Detect which cell encompasses the target text, then output its (x, y) center coordinate. 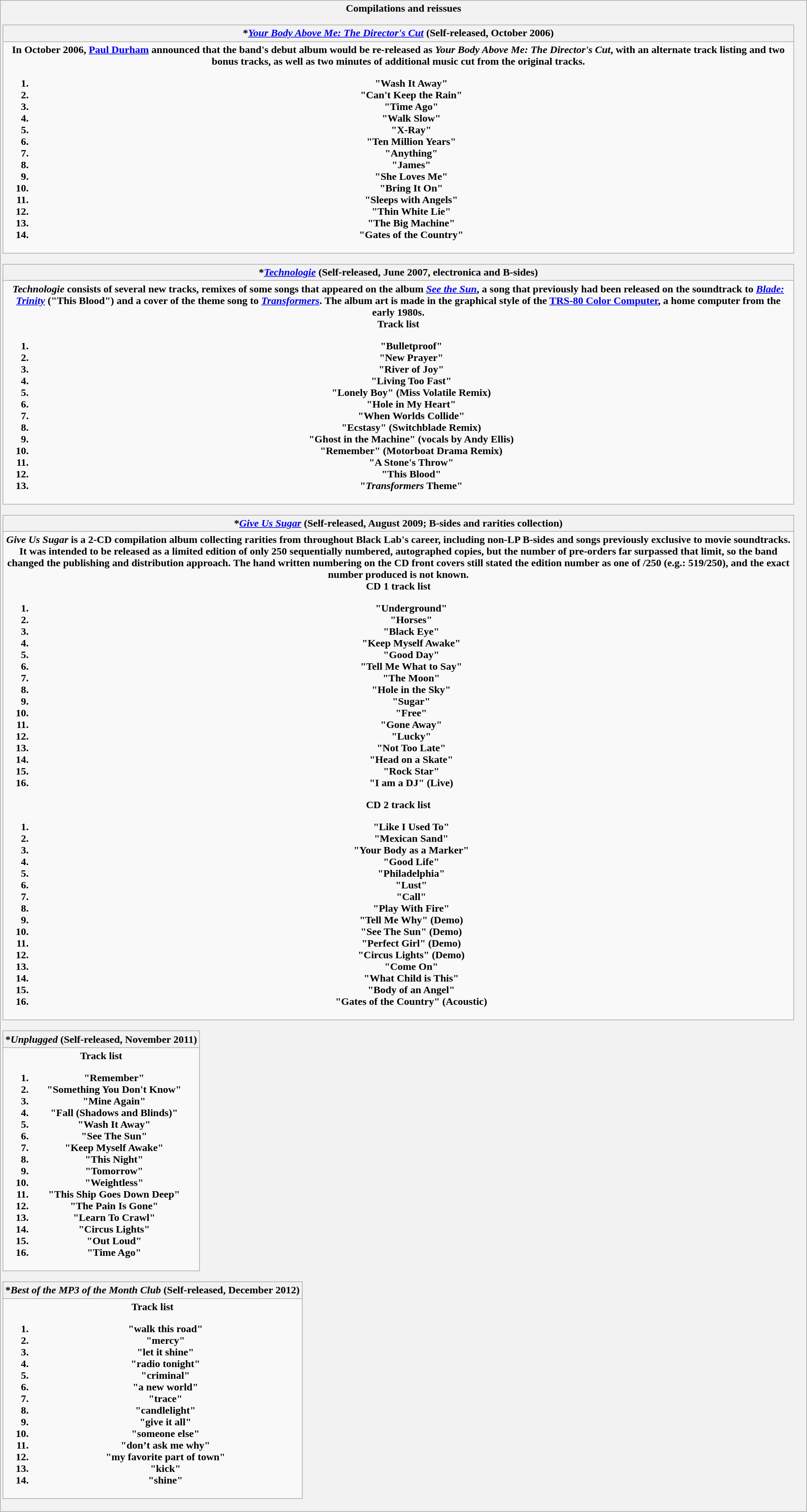
*Unplugged (Self-released, November 2011) (101, 1039)
*Best of the MP3 of the Month Club (Self-released, December 2012) (153, 1290)
*Give Us Sugar (Self-released, August 2009; B-sides and rarities collection) (398, 523)
*Your Body Above Me: The Director's Cut (Self-released, October 2006) (398, 33)
*Technologie (Self-released, June 2007, electronica and B-sides) (398, 273)
